Return the [x, y] coordinate for the center point of the cell that contains the specified text.  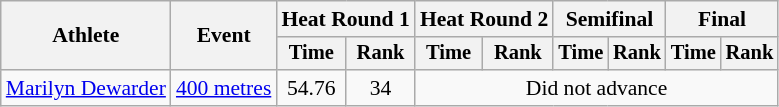
54.76 [311, 88]
Semifinal [609, 19]
Athlete [86, 36]
Marilyn Dewarder [86, 88]
400 metres [224, 88]
Final [722, 19]
34 [380, 88]
Event [224, 36]
Did not advance [596, 88]
Heat Round 2 [484, 19]
Heat Round 1 [345, 19]
